From the cell containing the given text, extract its center point as (X, Y) coordinate. 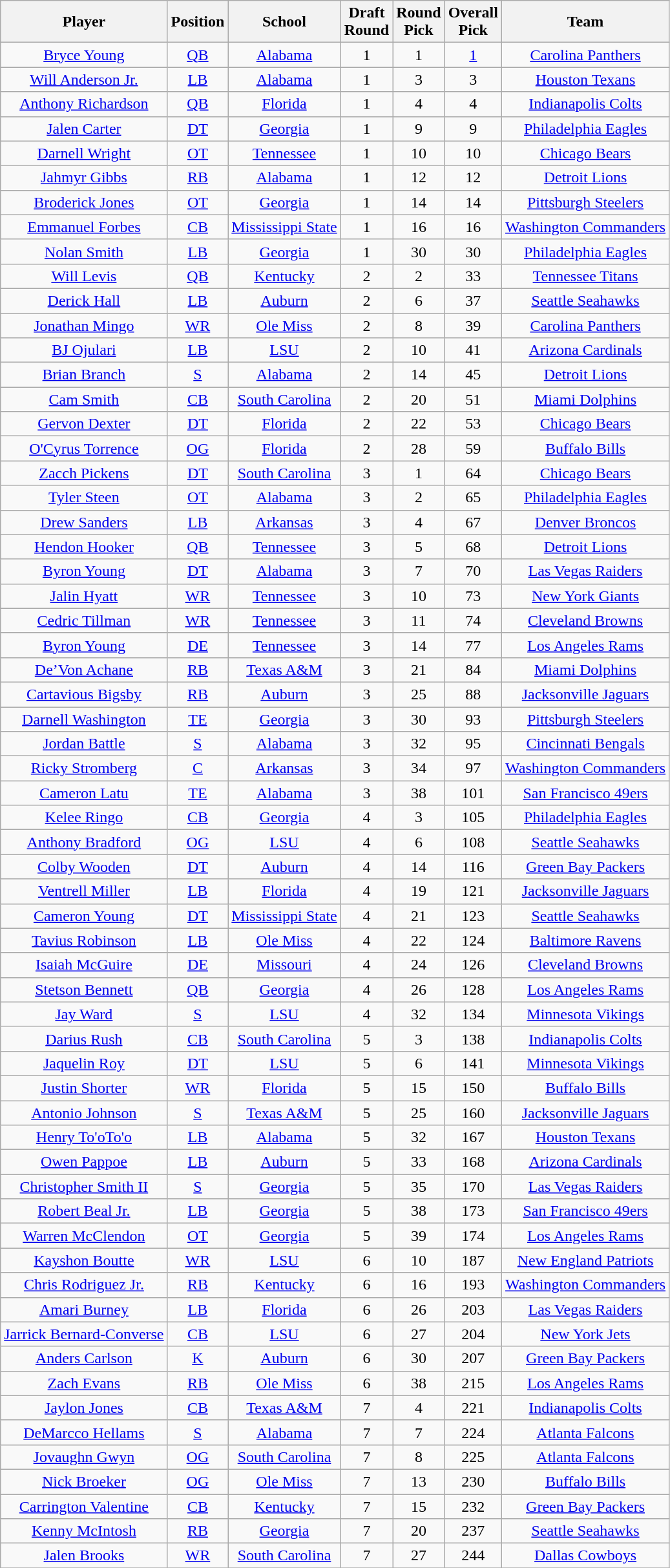
101 (473, 793)
95 (473, 744)
11 (419, 620)
Isaiah McGuire (84, 965)
Tyler Steen (84, 498)
193 (473, 1285)
Team (585, 22)
De’Von Achane (84, 670)
68 (473, 547)
108 (473, 842)
221 (473, 1408)
Darnell Washington (84, 719)
35 (419, 1187)
126 (473, 965)
232 (473, 1507)
Stetson Bennett (84, 990)
Player (84, 22)
Position (198, 22)
Nolan Smith (84, 251)
C (198, 768)
141 (473, 1063)
59 (473, 449)
93 (473, 719)
160 (473, 1112)
Bryce Young (84, 55)
121 (473, 891)
Jay Ward (84, 1014)
74 (473, 620)
Cartavious Bigsby (84, 694)
167 (473, 1138)
Will Anderson Jr. (84, 79)
Anthony Richardson (84, 104)
Antonio Johnson (84, 1112)
215 (473, 1383)
Cameron Latu (84, 793)
DraftRound (366, 22)
Owen Pappoe (84, 1162)
230 (473, 1481)
Amari Burney (84, 1309)
77 (473, 645)
Robert Beal Jr. (84, 1211)
123 (473, 916)
School (284, 22)
19 (419, 891)
Anthony Bradford (84, 842)
97 (473, 768)
Kelee Ringo (84, 818)
Gervon Dexter (84, 424)
Drew Sanders (84, 522)
New England Patriots (585, 1260)
138 (473, 1039)
Brian Branch (84, 375)
24 (419, 965)
Jonathan Mingo (84, 325)
64 (473, 473)
Jalin Hyatt (84, 596)
Ventrell Miller (84, 891)
Hendon Hooker (84, 547)
65 (473, 498)
O'Cyrus Torrence (84, 449)
105 (473, 818)
116 (473, 867)
174 (473, 1236)
Darnell Wright (84, 153)
Cam Smith (84, 399)
Ricky Stromberg (84, 768)
Colby Wooden (84, 867)
Cincinnati Bengals (585, 744)
244 (473, 1556)
Kenny McIntosh (84, 1531)
Carrington Valentine (84, 1507)
Jovaughn Gwyn (84, 1457)
Jalen Carter (84, 129)
45 (473, 375)
Anders Carlson (84, 1359)
Emmanuel Forbes (84, 227)
Derick Hall (84, 301)
Zacch Pickens (84, 473)
Tavius Robinson (84, 940)
203 (473, 1309)
128 (473, 990)
84 (473, 670)
150 (473, 1088)
224 (473, 1432)
34 (419, 768)
13 (419, 1481)
Christopher Smith II (84, 1187)
Jalen Brooks (84, 1556)
OverallPick (473, 22)
Dallas Cowboys (585, 1556)
Cedric Tillman (84, 620)
Denver Broncos (585, 522)
Chris Rodriguez Jr. (84, 1285)
124 (473, 940)
Jaylon Jones (84, 1408)
73 (473, 596)
170 (473, 1187)
DeMarcco Hellams (84, 1432)
Justin Shorter (84, 1088)
204 (473, 1334)
New York Jets (585, 1334)
134 (473, 1014)
Zach Evans (84, 1383)
BJ Ojulari (84, 350)
51 (473, 399)
Henry To'oTo'o (84, 1138)
Jaquelin Roy (84, 1063)
37 (473, 301)
237 (473, 1531)
67 (473, 522)
Missouri (284, 965)
173 (473, 1211)
New York Giants (585, 596)
70 (473, 571)
187 (473, 1260)
Warren McClendon (84, 1236)
Tennessee Titans (585, 276)
Nick Broeker (84, 1481)
Kayshon Boutte (84, 1260)
RoundPick (419, 22)
Cameron Young (84, 916)
Jordan Battle (84, 744)
28 (419, 449)
Broderick Jones (84, 202)
168 (473, 1162)
Baltimore Ravens (585, 940)
53 (473, 424)
207 (473, 1359)
41 (473, 350)
Darius Rush (84, 1039)
225 (473, 1457)
Will Levis (84, 276)
88 (473, 694)
K (198, 1359)
Jahmyr Gibbs (84, 178)
Jarrick Bernard-Converse (84, 1334)
